Provide the (x, y) coordinate of the cell's center where the given text is located.  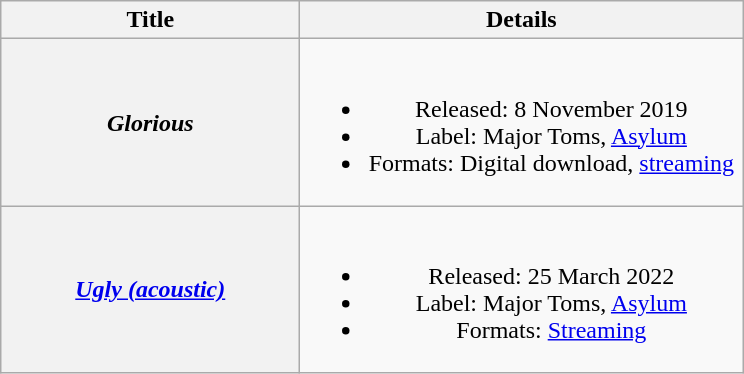
Ugly (acoustic) (150, 290)
Released: 25 March 2022Label: Major Toms, AsylumFormats: Streaming (522, 290)
Released: 8 November 2019Label: Major Toms, AsylumFormats: Digital download, streaming (522, 122)
Title (150, 20)
Details (522, 20)
Glorious (150, 122)
